Return the [x, y] coordinate for the center point of the cell that contains the specified text.  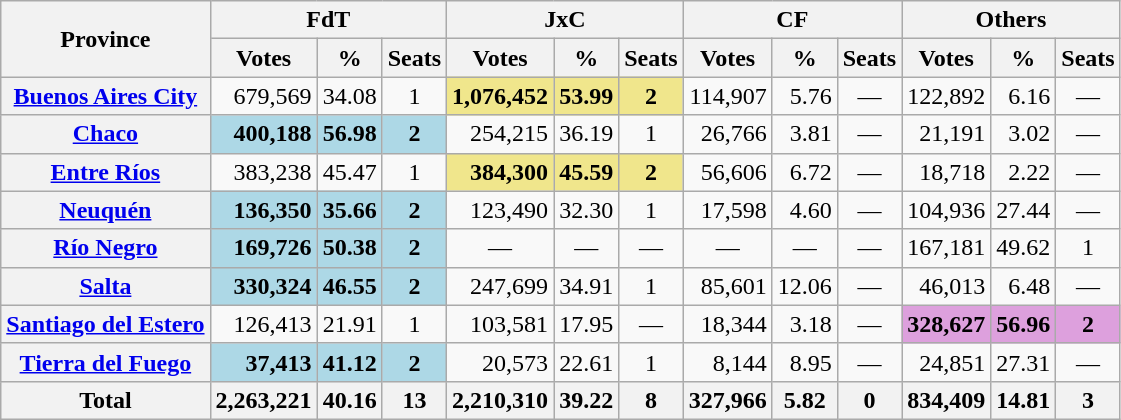
12.06 [804, 286]
247,699 [500, 286]
8 [651, 400]
383,238 [264, 172]
39.22 [586, 400]
17,598 [728, 210]
330,324 [264, 286]
2,263,221 [264, 400]
0 [869, 400]
Santiago del Estero [106, 324]
41.12 [350, 362]
167,181 [946, 248]
13 [414, 400]
53.99 [586, 96]
Others [1012, 20]
Total [106, 400]
6.72 [804, 172]
3.18 [804, 324]
1,076,452 [500, 96]
3 [1088, 400]
56.98 [350, 134]
46.55 [350, 286]
8.95 [804, 362]
FdT [328, 20]
6.48 [1024, 286]
679,569 [264, 96]
JxC [566, 20]
18,718 [946, 172]
169,726 [264, 248]
126,413 [264, 324]
400,188 [264, 134]
3.81 [804, 134]
36.19 [586, 134]
6.16 [1024, 96]
Salta [106, 286]
Río Negro [106, 248]
34.08 [350, 96]
CF [792, 20]
2.22 [1024, 172]
40.16 [350, 400]
50.38 [350, 248]
21,191 [946, 134]
4.60 [804, 210]
2,210,310 [500, 400]
136,350 [264, 210]
37,413 [264, 362]
35.66 [350, 210]
18,344 [728, 324]
123,490 [500, 210]
104,936 [946, 210]
Province [106, 39]
Entre Ríos [106, 172]
17.95 [586, 324]
46,013 [946, 286]
56.96 [1024, 324]
5.82 [804, 400]
834,409 [946, 400]
3.02 [1024, 134]
5.76 [804, 96]
328,627 [946, 324]
27.31 [1024, 362]
8,144 [728, 362]
Chaco [106, 134]
49.62 [1024, 248]
45.47 [350, 172]
Buenos Aires City [106, 96]
14.81 [1024, 400]
122,892 [946, 96]
27.44 [1024, 210]
103,581 [500, 324]
20,573 [500, 362]
85,601 [728, 286]
254,215 [500, 134]
24,851 [946, 362]
Neuquén [106, 210]
34.91 [586, 286]
45.59 [586, 172]
Tierra del Fuego [106, 362]
22.61 [586, 362]
26,766 [728, 134]
21.91 [350, 324]
56,606 [728, 172]
384,300 [500, 172]
327,966 [728, 400]
32.30 [586, 210]
114,907 [728, 96]
